Capture the cell that displays the provided text and extract its (x, y) central coordinate. 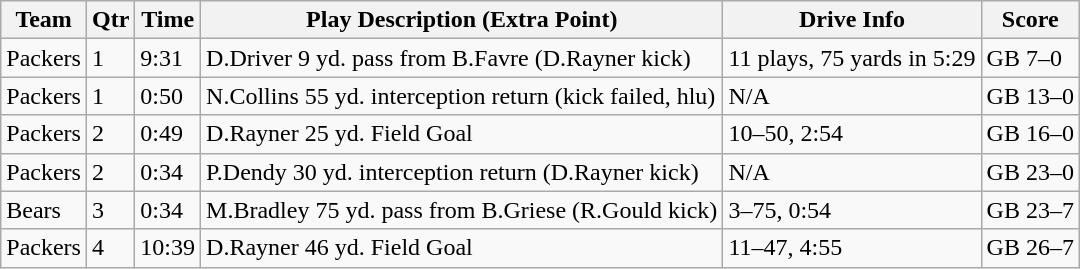
Time (168, 20)
Bears (44, 210)
3–75, 0:54 (852, 210)
Play Description (Extra Point) (462, 20)
GB 23–0 (1030, 172)
D.Driver 9 yd. pass from B.Favre (D.Rayner kick) (462, 58)
11 plays, 75 yards in 5:29 (852, 58)
GB 7–0 (1030, 58)
GB 16–0 (1030, 134)
10–50, 2:54 (852, 134)
GB 23–7 (1030, 210)
Score (1030, 20)
M.Bradley 75 yd. pass from B.Griese (R.Gould kick) (462, 210)
9:31 (168, 58)
Team (44, 20)
0:49 (168, 134)
11–47, 4:55 (852, 248)
3 (110, 210)
Qtr (110, 20)
N.Collins 55 yd. interception return (kick failed, hlu) (462, 96)
10:39 (168, 248)
4 (110, 248)
D.Rayner 25 yd. Field Goal (462, 134)
P.Dendy 30 yd. interception return (D.Rayner kick) (462, 172)
Drive Info (852, 20)
0:50 (168, 96)
GB 26–7 (1030, 248)
GB 13–0 (1030, 96)
D.Rayner 46 yd. Field Goal (462, 248)
